Determine the (x, y) coordinate at the center of the cell enclosing the given text.  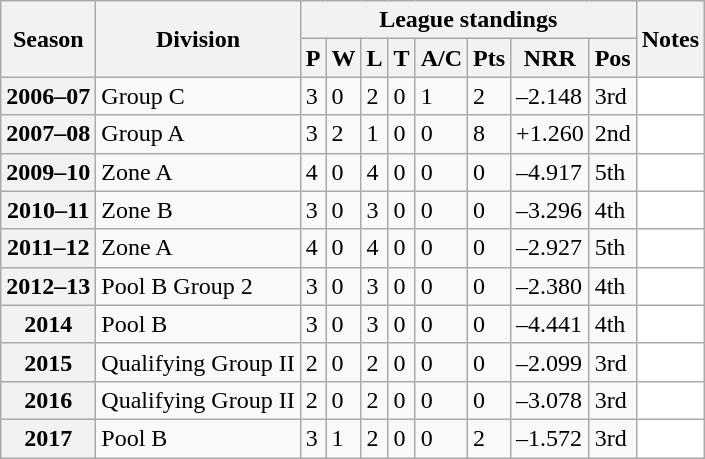
–2.380 (550, 286)
2017 (48, 438)
–1.572 (550, 438)
2009–10 (48, 172)
–4.917 (550, 172)
–4.441 (550, 324)
Division (198, 39)
8 (490, 134)
Season (48, 39)
–2.099 (550, 362)
2nd (612, 134)
Zone B (198, 210)
Group C (198, 96)
2007–08 (48, 134)
T (402, 58)
League standings (468, 20)
A/C (441, 58)
–2.927 (550, 248)
NRR (550, 58)
Notes (670, 39)
Pts (490, 58)
2011–12 (48, 248)
P (313, 58)
W (344, 58)
–3.078 (550, 400)
Group A (198, 134)
2014 (48, 324)
L (374, 58)
Pos (612, 58)
2015 (48, 362)
2012–13 (48, 286)
2010–11 (48, 210)
Pool B Group 2 (198, 286)
–2.148 (550, 96)
–3.296 (550, 210)
2016 (48, 400)
2006–07 (48, 96)
+1.260 (550, 134)
